Determine the (X, Y) coordinate at the center of the cell enclosing the given text.  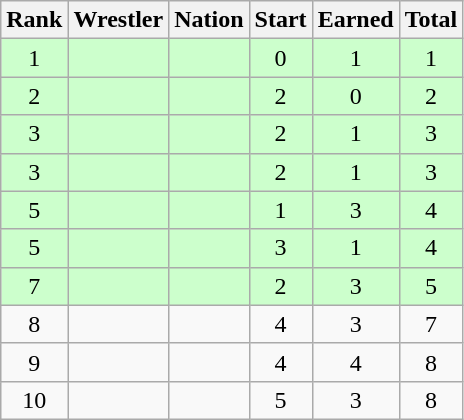
Start (280, 20)
Nation (209, 20)
Wrestler (118, 20)
9 (34, 362)
10 (34, 400)
Total (431, 20)
Earned (356, 20)
Rank (34, 20)
